Detect which cell encompasses the target text, then output its (x, y) center coordinate. 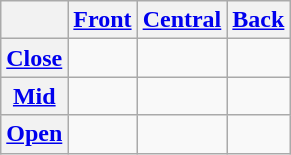
Central (182, 20)
Front (102, 20)
Open (34, 134)
Mid (34, 96)
Close (34, 58)
Back (258, 20)
